Capture the cell that displays the provided text and extract its (X, Y) central coordinate. 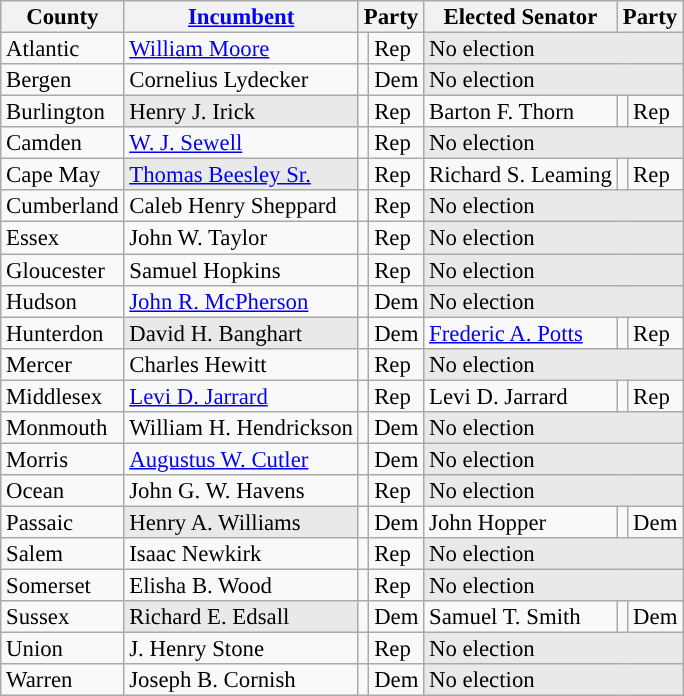
Richard S. Leaming (520, 175)
Joseph B. Cornish (241, 680)
County (62, 17)
Passaic (62, 522)
Henry A. Williams (241, 522)
Atlantic (62, 49)
Samuel T. Smith (520, 617)
David H. Banghart (241, 333)
Morris (62, 459)
William Moore (241, 49)
Salem (62, 554)
Richard E. Edsall (241, 617)
Elected Senator (520, 17)
J. Henry Stone (241, 649)
Cornelius Lydecker (241, 80)
Cumberland (62, 206)
Elisha B. Wood (241, 586)
Union (62, 649)
Caleb Henry Sheppard (241, 206)
Ocean (62, 491)
Incumbent (241, 17)
Isaac Newkirk (241, 554)
Augustus W. Cutler (241, 459)
John Hopper (520, 522)
Henry J. Irick (241, 112)
Gloucester (62, 270)
Charles Hewitt (241, 364)
John G. W. Havens (241, 491)
Mercer (62, 364)
Bergen (62, 80)
Camden (62, 143)
John W. Taylor (241, 238)
Frederic A. Potts (520, 333)
Burlington (62, 112)
John R. McPherson (241, 301)
Barton F. Thorn (520, 112)
Warren (62, 680)
Cape May (62, 175)
Sussex (62, 617)
Hudson (62, 301)
Middlesex (62, 396)
Samuel Hopkins (241, 270)
Essex (62, 238)
W. J. Sewell (241, 143)
Somerset (62, 586)
William H. Hendrickson (241, 428)
Monmouth (62, 428)
Thomas Beesley Sr. (241, 175)
Hunterdon (62, 333)
